Find where the given text appears and provide that cell's center as [x, y] coordinate. 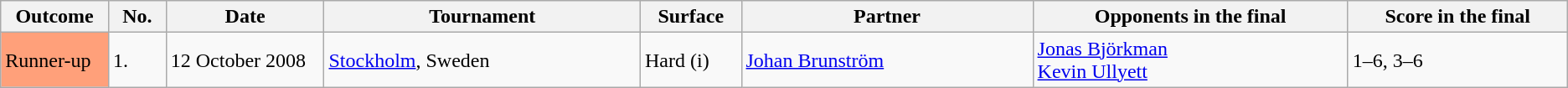
1. [137, 60]
Johan Brunström [887, 60]
No. [137, 17]
Opponents in the final [1190, 17]
Partner [887, 17]
12 October 2008 [245, 60]
Outcome [55, 17]
Stockholm, Sweden [482, 60]
Runner-up [55, 60]
Date [245, 17]
1–6, 3–6 [1457, 60]
Score in the final [1457, 17]
Tournament [482, 17]
Jonas Björkman Kevin Ullyett [1190, 60]
Surface [690, 17]
Hard (i) [690, 60]
